Output the [X, Y] coordinate of the center of the cell containing the given text.  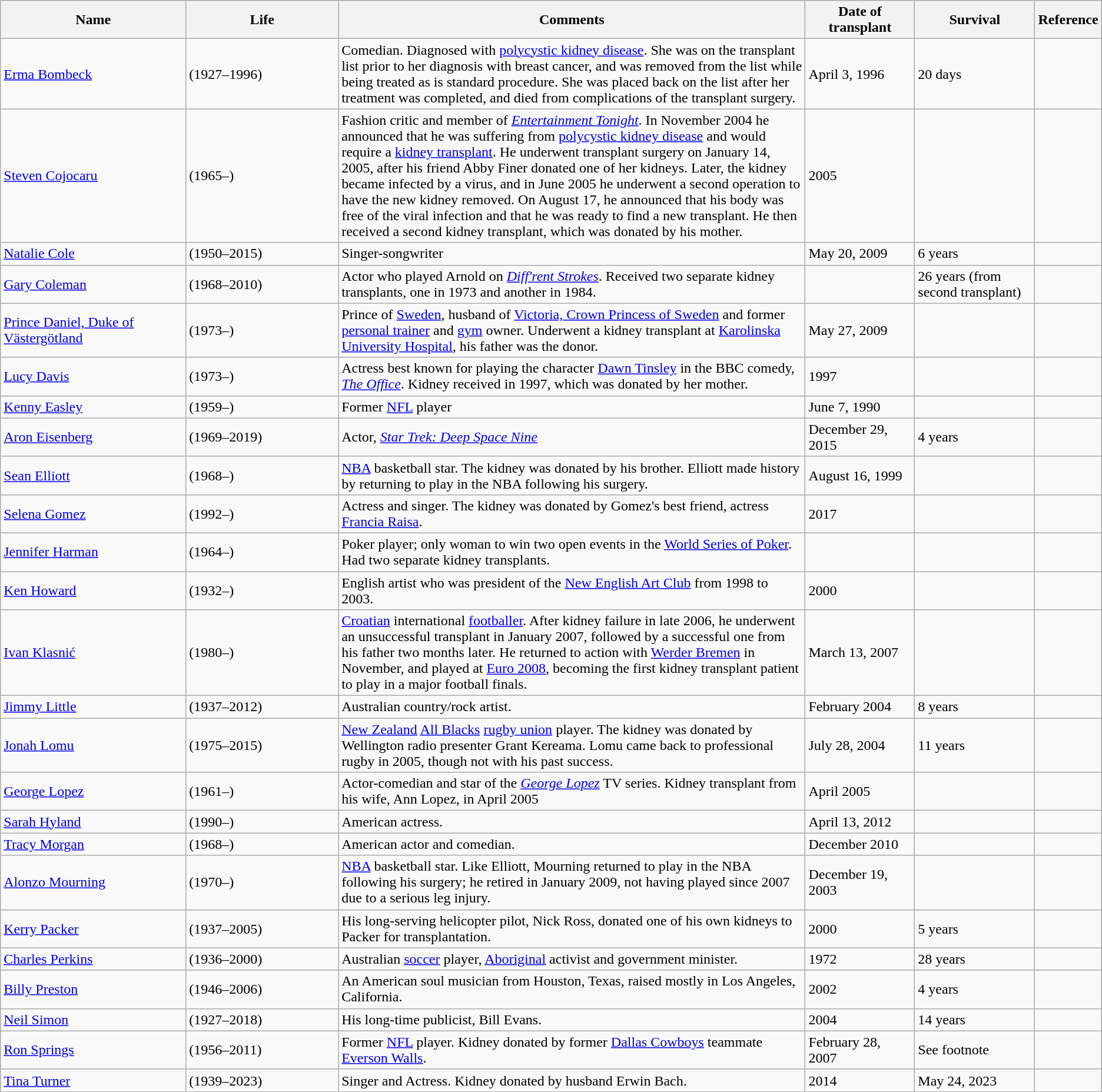
Name [93, 20]
2002 [860, 989]
Gary Coleman [93, 284]
Neil Simon [93, 1020]
(1946–2006) [263, 989]
Alonzo Mourning [93, 882]
American actress. [572, 822]
Australian country/rock artist. [572, 707]
Former NFL player. Kidney donated by former Dallas Cowboys teammate Everson Walls. [572, 1050]
April 13, 2012 [860, 822]
26 years (from second transplant) [975, 284]
Ivan Klasnić [93, 653]
NBA basketball star. The kidney was donated by his brother. Elliott made history by returning to play in the NBA following his surgery. [572, 476]
An American soul musician from Houston, Texas, raised mostly in Los Angeles, California. [572, 989]
February 2004 [860, 707]
Billy Preston [93, 989]
(1990–) [263, 822]
Survival [975, 20]
Date of transplant [860, 20]
March 13, 2007 [860, 653]
Actor-comedian and star of the George Lopez TV series. Kidney transplant from his wife, Ann Lopez, in April 2005 [572, 791]
Jimmy Little [93, 707]
11 years [975, 745]
(1968–2010) [263, 284]
(1965–) [263, 175]
(1959–) [263, 407]
Aron Eisenberg [93, 437]
20 days [975, 74]
Former NFL player [572, 407]
(1927–2018) [263, 1020]
14 years [975, 1020]
Kenny Easley [93, 407]
28 years [975, 959]
February 28, 2007 [860, 1050]
July 28, 2004 [860, 745]
(1970–) [263, 882]
Australian soccer player, Aboriginal activist and government minister. [572, 959]
American actor and comedian. [572, 844]
5 years [975, 929]
(1975–2015) [263, 745]
Prince Daniel, Duke of Västergötland [93, 330]
1972 [860, 959]
Actress and singer. The kidney was donated by Gomez's best friend, actress Francia Raisa. [572, 513]
(1980–) [263, 653]
December 19, 2003 [860, 882]
Charles Perkins [93, 959]
(1937–2012) [263, 707]
Steven Cojocaru [93, 175]
Lucy Davis [93, 377]
Actor who played Arnold on Diff'rent Strokes. Received two separate kidney transplants, one in 1973 and another in 1984. [572, 284]
June 7, 1990 [860, 407]
Natalie Cole [93, 254]
Tracy Morgan [93, 844]
2014 [860, 1080]
Reference [1068, 20]
(1936–2000) [263, 959]
Sean Elliott [93, 476]
Ken Howard [93, 590]
(1950–2015) [263, 254]
December 2010 [860, 844]
(1956–2011) [263, 1050]
Actress best known for playing the character Dawn Tinsley in the BBC comedy, The Office. Kidney received in 1997, which was donated by her mother. [572, 377]
His long-time publicist, Bill Evans. [572, 1020]
(1964–) [263, 552]
2005 [860, 175]
George Lopez [93, 791]
April 2005 [860, 791]
April 3, 1996 [860, 74]
Actor, Star Trek: Deep Space Nine [572, 437]
His long-serving helicopter pilot, Nick Ross, donated one of his own kidneys to Packer for transplantation. [572, 929]
(1961–) [263, 791]
(1937–2005) [263, 929]
Life [263, 20]
Comments [572, 20]
December 29, 2015 [860, 437]
2004 [860, 1020]
8 years [975, 707]
(1932–) [263, 590]
2017 [860, 513]
(1939–2023) [263, 1080]
See footnote [975, 1050]
1997 [860, 377]
Poker player; only woman to win two open events in the World Series of Poker. Had two separate kidney transplants. [572, 552]
May 27, 2009 [860, 330]
May 24, 2023 [975, 1080]
Kerry Packer [93, 929]
Jennifer Harman [93, 552]
6 years [975, 254]
Singer-songwriter [572, 254]
Tina Turner [93, 1080]
(1969–2019) [263, 437]
Jonah Lomu [93, 745]
Selena Gomez [93, 513]
(1992–) [263, 513]
(1927–1996) [263, 74]
English artist who was president of the New English Art Club from 1998 to 2003. [572, 590]
Ron Springs [93, 1050]
August 16, 1999 [860, 476]
May 20, 2009 [860, 254]
Singer and Actress. Kidney donated by husband Erwin Bach. [572, 1080]
Sarah Hyland [93, 822]
Erma Bombeck [93, 74]
